Determine the [X, Y] coordinate at the center of the cell enclosing the given text.  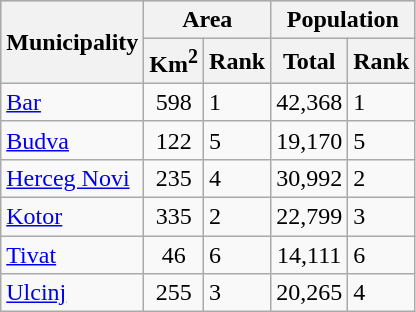
Total [310, 62]
46 [174, 255]
30,992 [310, 178]
20,265 [310, 293]
122 [174, 140]
Herceg Novi [72, 178]
22,799 [310, 217]
255 [174, 293]
Population [343, 20]
42,368 [310, 102]
Municipality [72, 42]
Ulcinj [72, 293]
19,170 [310, 140]
Km2 [174, 62]
235 [174, 178]
14,111 [310, 255]
Area [208, 20]
Tivat [72, 255]
Kotor [72, 217]
Budva [72, 140]
335 [174, 217]
Bar [72, 102]
598 [174, 102]
